Locate the cell with the specified text and output its [x, y] center coordinate. 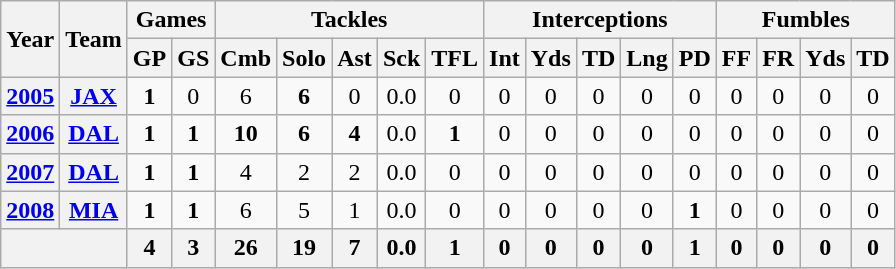
FF [736, 58]
GS [194, 58]
JAX [94, 96]
Fumbles [806, 20]
Tackles [350, 20]
Games [170, 20]
TFL [455, 58]
10 [246, 134]
3 [194, 248]
PD [694, 58]
7 [355, 248]
2005 [30, 96]
FR [778, 58]
Cmb [246, 58]
Year [30, 39]
MIA [94, 210]
5 [304, 210]
Int [505, 58]
Interceptions [600, 20]
Team [94, 39]
19 [304, 248]
Sck [401, 58]
GP [149, 58]
2006 [30, 134]
Solo [304, 58]
Ast [355, 58]
26 [246, 248]
Lng [647, 58]
2008 [30, 210]
2007 [30, 172]
